Determine the (X, Y) coordinate at the center of the cell enclosing the given text.  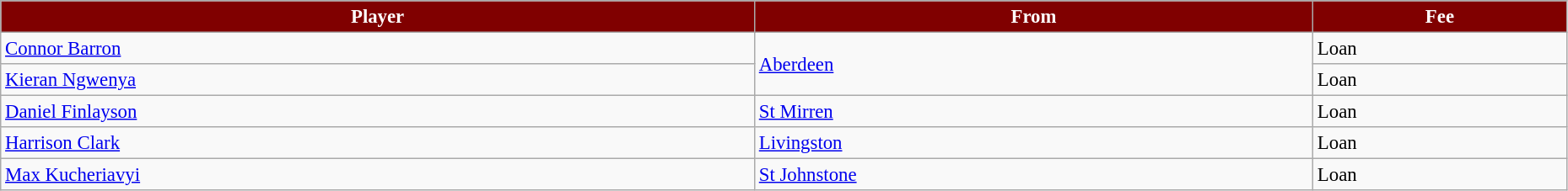
Harrison Clark (378, 143)
Kieran Ngwenya (378, 80)
Max Kucheriavyi (378, 175)
Daniel Finlayson (378, 112)
Connor Barron (378, 49)
St Johnstone (1033, 175)
St Mirren (1033, 112)
Aberdeen (1033, 64)
Fee (1441, 17)
Livingston (1033, 143)
Player (378, 17)
From (1033, 17)
